Output the [X, Y] coordinate of the center of the cell containing the given text.  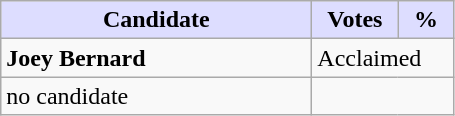
Acclaimed [383, 58]
no candidate [156, 96]
Votes [355, 20]
Candidate [156, 20]
Joey Bernard [156, 58]
% [426, 20]
